Search for the cell housing the specified text and yield its (X, Y) center coordinate. 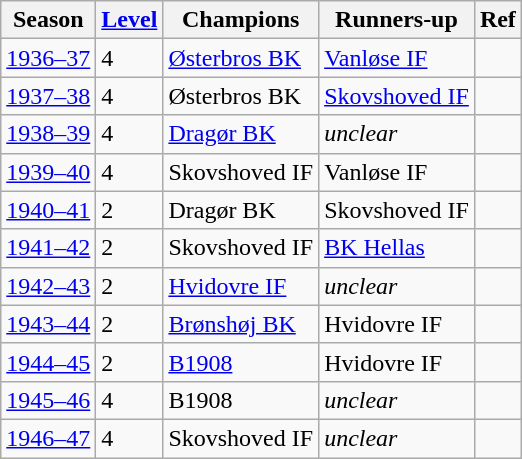
1941–42 (48, 248)
Ref (498, 20)
BK Hellas (397, 248)
1939–40 (48, 172)
1943–44 (48, 324)
1942–43 (48, 286)
Champions (241, 20)
Brønshøj BK (241, 324)
Level (130, 20)
1944–45 (48, 362)
Season (48, 20)
Runners-up (397, 20)
1946–47 (48, 438)
1945–46 (48, 400)
1940–41 (48, 210)
1938–39 (48, 134)
1936–37 (48, 58)
1937–38 (48, 96)
